Search for the cell housing the specified text and yield its (X, Y) center coordinate. 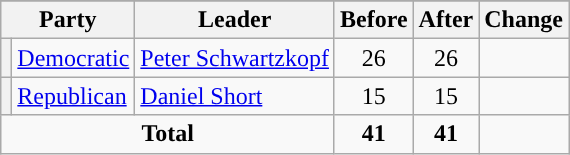
Before (374, 20)
Party (68, 20)
Republican (74, 96)
Democratic (74, 58)
Leader (235, 20)
Daniel Short (235, 96)
After (446, 20)
Total (168, 134)
Change (524, 20)
Peter Schwartzkopf (235, 58)
